Provide the (x, y) coordinate of the cell's center where the given text is located.  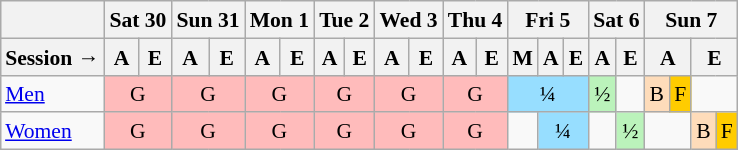
Men (52, 94)
Session → (52, 56)
Mon 1 (280, 20)
Wed 3 (408, 20)
Sun 7 (692, 20)
Thu 4 (476, 20)
Sat 30 (138, 20)
Sun 31 (208, 20)
Tue 2 (344, 20)
M (522, 56)
Women (52, 130)
Fri 5 (548, 20)
Sat 6 (616, 20)
